Output the [X, Y] coordinate of the center of the cell containing the given text.  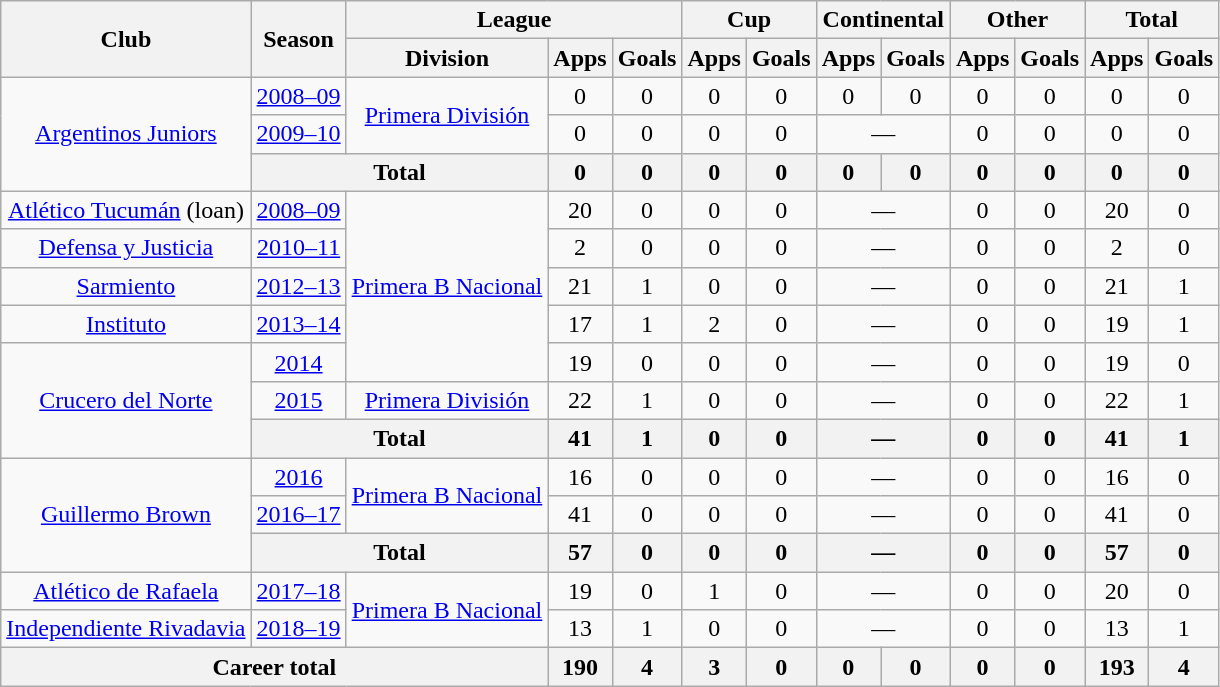
2013–14 [298, 324]
Division [447, 58]
2016 [298, 477]
17 [580, 324]
2014 [298, 362]
3 [714, 667]
Club [126, 39]
2018–19 [298, 629]
2010–11 [298, 248]
Instituto [126, 324]
Career total [274, 667]
2009–10 [298, 134]
Independiente Rivadavia [126, 629]
Sarmiento [126, 286]
193 [1117, 667]
Atlético de Rafaela [126, 591]
Season [298, 39]
Continental [883, 20]
Guillermo Brown [126, 515]
League [514, 20]
2017–18 [298, 591]
190 [580, 667]
Cup [749, 20]
2015 [298, 400]
Defensa y Justicia [126, 248]
Other [1017, 20]
Crucero del Norte [126, 400]
2012–13 [298, 286]
Atlético Tucumán (loan) [126, 210]
Argentinos Juniors [126, 134]
2016–17 [298, 515]
